Locate the cell with the specified text and output its (x, y) center coordinate. 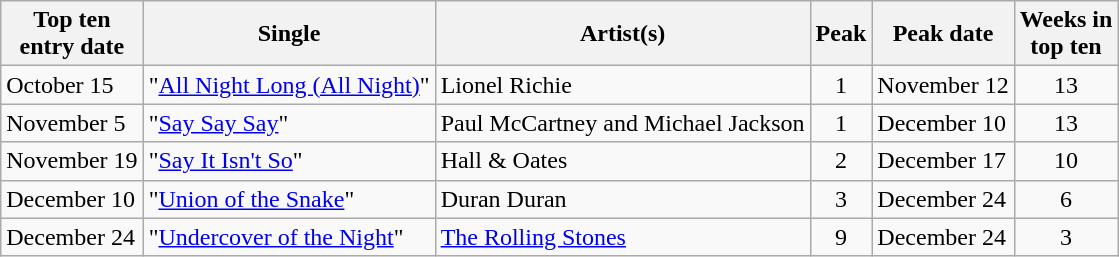
Weeks intop ten (1066, 34)
Hall & Oates (622, 161)
Peak (841, 34)
Artist(s) (622, 34)
"Say Say Say" (289, 123)
Lionel Richie (622, 85)
November 19 (72, 161)
2 (841, 161)
December 17 (943, 161)
Peak date (943, 34)
10 (1066, 161)
"All Night Long (All Night)" (289, 85)
"Undercover of the Night" (289, 237)
Duran Duran (622, 199)
9 (841, 237)
November 5 (72, 123)
November 12 (943, 85)
"Say It Isn't So" (289, 161)
6 (1066, 199)
The Rolling Stones (622, 237)
Single (289, 34)
Paul McCartney and Michael Jackson (622, 123)
Top tenentry date (72, 34)
"Union of the Snake" (289, 199)
October 15 (72, 85)
